Output the (X, Y) coordinate of the center of the cell containing the given text.  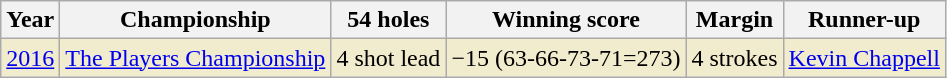
Kevin Chappell (864, 58)
Margin (734, 20)
2016 (30, 58)
54 holes (388, 20)
Runner-up (864, 20)
−15 (63-66-73-71=273) (566, 58)
Championship (196, 20)
Winning score (566, 20)
4 strokes (734, 58)
The Players Championship (196, 58)
4 shot lead (388, 58)
Year (30, 20)
